Output the (X, Y) coordinate of the center of the cell containing the given text.  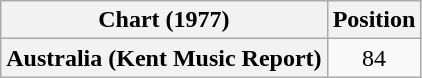
Australia (Kent Music Report) (164, 58)
Chart (1977) (164, 20)
84 (374, 58)
Position (374, 20)
